Capture the cell that displays the provided text and extract its (X, Y) central coordinate. 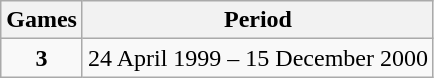
3 (42, 58)
Period (258, 20)
24 April 1999 – 15 December 2000 (258, 58)
Games (42, 20)
